Extract the [X, Y] coordinate from the center of the cell holding the provided text.  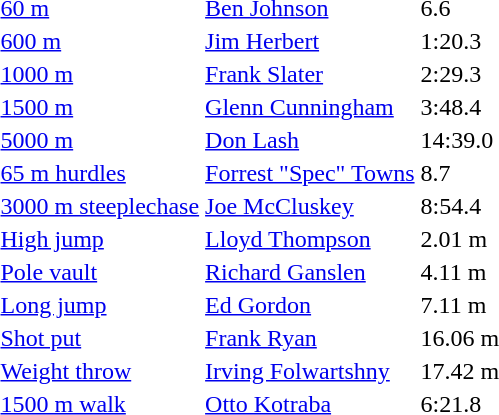
Richard Ganslen [310, 272]
Frank Ryan [310, 338]
Joe McCluskey [310, 206]
Frank Slater [310, 74]
Don Lash [310, 140]
Ed Gordon [310, 305]
Jim Herbert [310, 41]
Irving Folwartshny [310, 371]
Forrest "Spec" Towns [310, 173]
Lloyd Thompson [310, 239]
Glenn Cunningham [310, 107]
